Pinpoint the cell where the given text exists, returning its [x, y] midpoint coordinate. 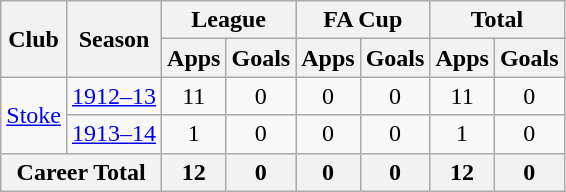
Club [34, 39]
Total [497, 20]
FA Cup [363, 20]
Season [114, 39]
1913–14 [114, 134]
1912–13 [114, 96]
Stoke [34, 115]
League [229, 20]
Career Total [82, 172]
